Find where the given text appears and provide that cell's center as [x, y] coordinate. 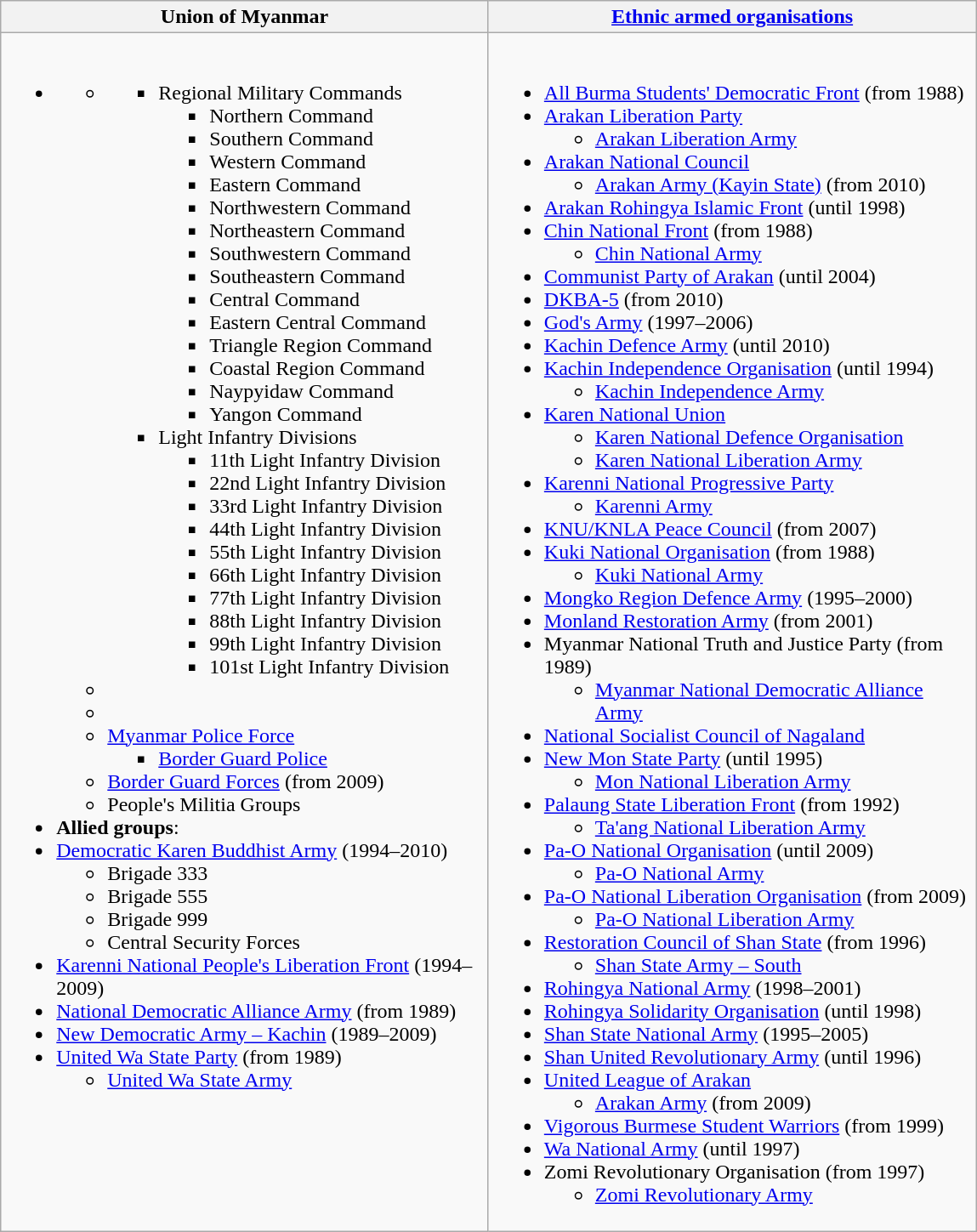
Ethnic armed organisations [732, 17]
Union of Myanmar [245, 17]
